Return (x, y) of the center of cell containing provided text 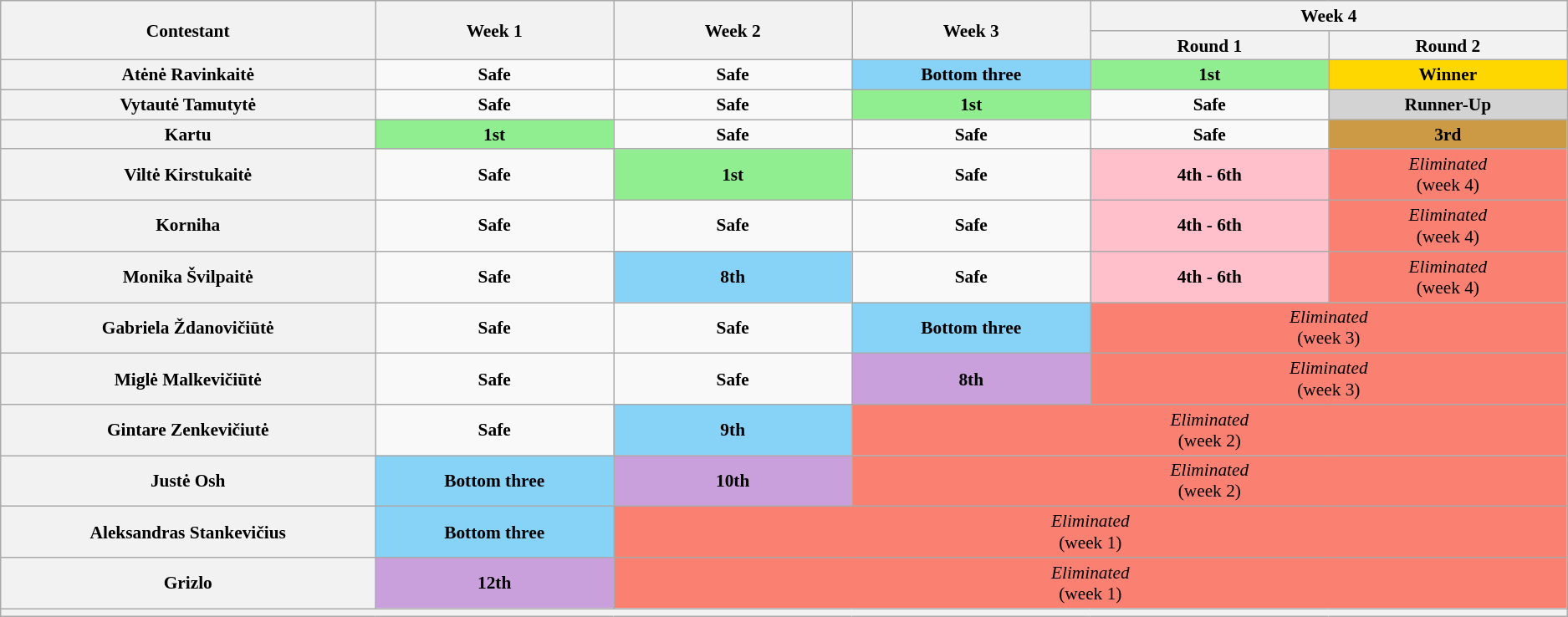
Monika Švilpaitė (188, 278)
Winner (1448, 75)
Kartu (188, 135)
Miglė Malkevičiūtė (188, 380)
Week 4 (1329, 16)
Viltė Kirstukaitė (188, 176)
10th (733, 482)
Week 2 (733, 30)
Atėnė Ravinkaitė (188, 75)
Justė Osh (188, 482)
Week 3 (972, 30)
Grizlo (188, 584)
Round 1 (1209, 46)
Gabriela Ždanovičiūtė (188, 328)
Contestant (188, 30)
12th (495, 584)
Korniha (188, 226)
3rd (1448, 135)
Aleksandras Stankevičius (188, 532)
Week 1 (495, 30)
9th (733, 430)
Vytautė Tamutytė (188, 105)
Runner-Up (1448, 105)
Gintare Zenkevičiutė (188, 430)
Round 2 (1448, 46)
